Return [x, y] of the center of cell containing provided text 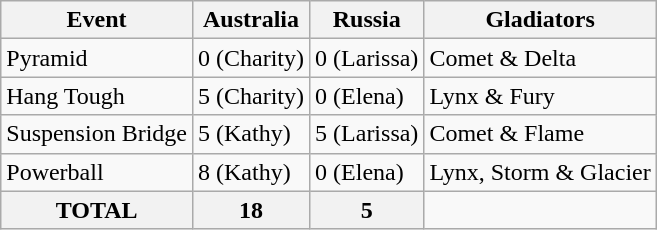
Hang Tough [97, 96]
0 (Larissa) [367, 58]
Gladiators [540, 20]
Australia [250, 20]
5 [367, 210]
Russia [367, 20]
18 [250, 210]
Lynx & Fury [540, 96]
Powerball [97, 172]
5 (Kathy) [250, 134]
5 (Charity) [250, 96]
5 (Larissa) [367, 134]
Comet & Delta [540, 58]
0 (Charity) [250, 58]
Lynx, Storm & Glacier [540, 172]
Event [97, 20]
Pyramid [97, 58]
TOTAL [97, 210]
Suspension Bridge [97, 134]
8 (Kathy) [250, 172]
Comet & Flame [540, 134]
